Identify which cell holds the provided text, then report its [X, Y] central coordinate. 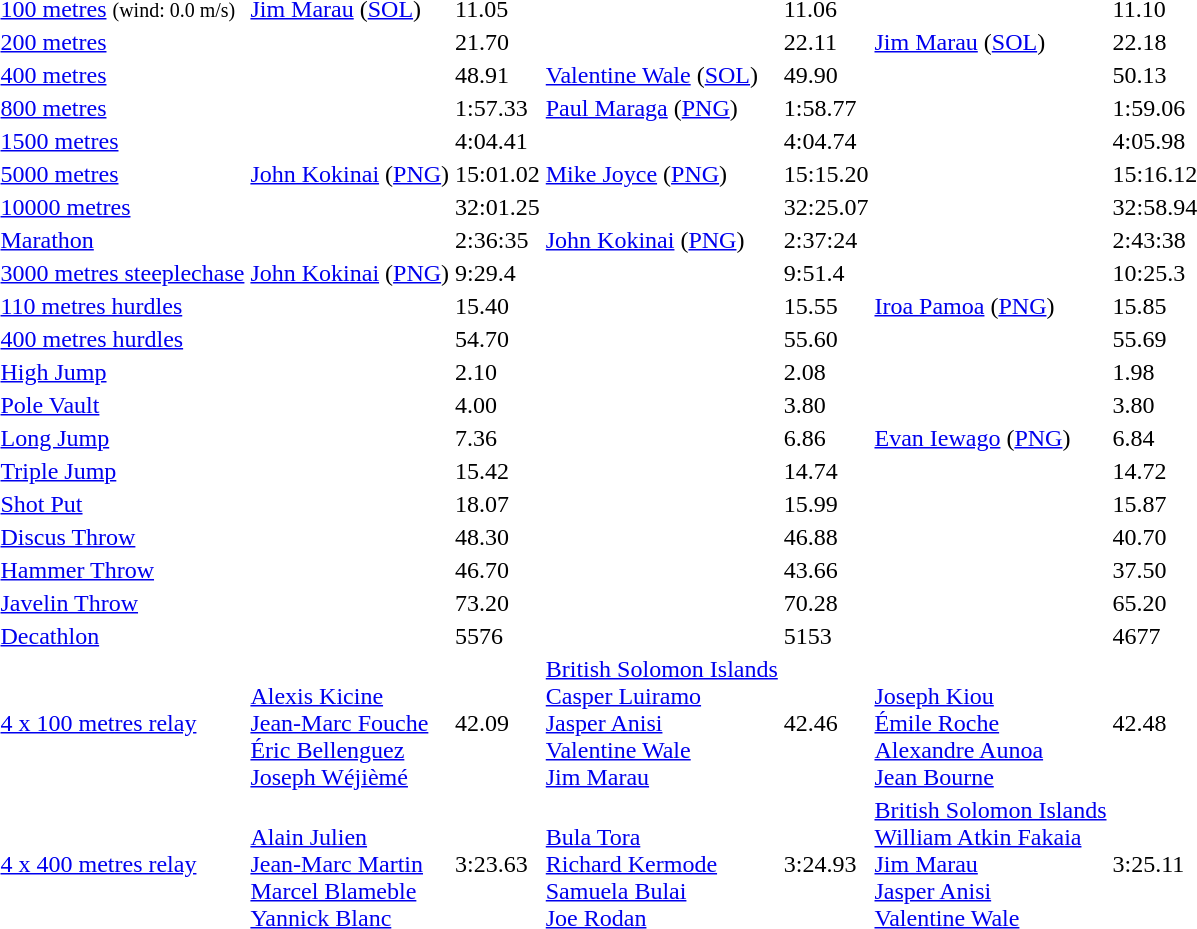
14.74 [826, 471]
48.91 [498, 75]
73.20 [498, 603]
2.10 [498, 372]
Evan Iewago (PNG) [990, 438]
3.80 [826, 405]
5576 [498, 636]
Joseph Kiou Émile Roche Alexandre Aunoa Jean Bourne [990, 723]
British Solomon Islands Casper Luiramo Jasper Anisi Valentine Wale Jim Marau [662, 723]
32:01.25 [498, 207]
46.70 [498, 570]
46.88 [826, 537]
Jim Marau (SOL) [990, 42]
6.86 [826, 438]
43.66 [826, 570]
1:57.33 [498, 108]
21.70 [498, 42]
42.09 [498, 723]
4:04.74 [826, 141]
55.60 [826, 339]
2:36:35 [498, 240]
9:51.4 [826, 273]
32:25.07 [826, 207]
5153 [826, 636]
49.90 [826, 75]
15.99 [826, 504]
15:15.20 [826, 174]
2:37:24 [826, 240]
18.07 [498, 504]
70.28 [826, 603]
15.40 [498, 306]
9:29.4 [498, 273]
54.70 [498, 339]
Valentine Wale (SOL) [662, 75]
4.00 [498, 405]
4:04.41 [498, 141]
1:58.77 [826, 108]
Mike Joyce (PNG) [662, 174]
22.11 [826, 42]
Alexis Kicine Jean-Marc Fouche Éric Bellenguez Joseph Wéjièmé [350, 723]
Paul Maraga (PNG) [662, 108]
7.36 [498, 438]
2.08 [826, 372]
42.46 [826, 723]
15:01.02 [498, 174]
Iroa Pamoa (PNG) [990, 306]
15.55 [826, 306]
48.30 [498, 537]
15.42 [498, 471]
